Find where the given text appears and provide that cell's center as [x, y] coordinate. 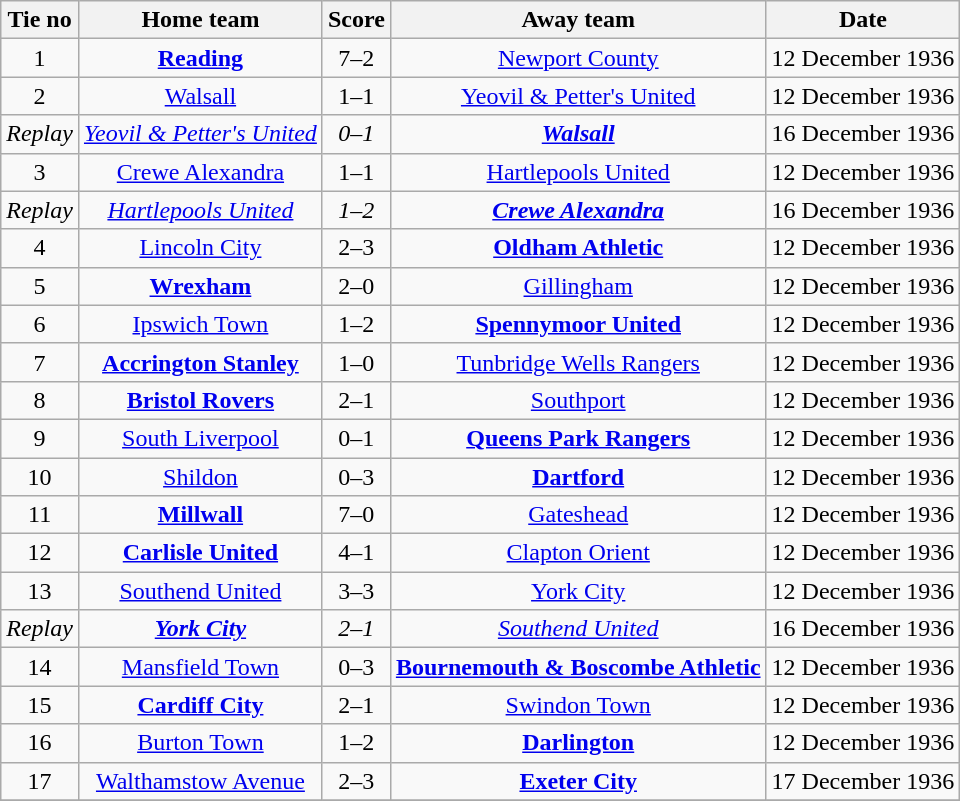
Walthamstow Avenue [200, 781]
6 [40, 324]
Shildon [200, 477]
Score [356, 20]
Tie no [40, 20]
Gateshead [578, 515]
Newport County [578, 58]
4 [40, 248]
Gillingham [578, 286]
South Liverpool [200, 438]
2 [40, 96]
Away team [578, 20]
1–0 [356, 362]
11 [40, 515]
1 [40, 58]
Lincoln City [200, 248]
Exeter City [578, 781]
3 [40, 172]
Swindon Town [578, 705]
Millwall [200, 515]
Ipswich Town [200, 324]
Queens Park Rangers [578, 438]
Oldham Athletic [578, 248]
9 [40, 438]
Bristol Rovers [200, 400]
Dartford [578, 477]
Bournemouth & Boscombe Athletic [578, 667]
8 [40, 400]
7–0 [356, 515]
13 [40, 591]
Mansfield Town [200, 667]
Darlington [578, 743]
Tunbridge Wells Rangers [578, 362]
Southport [578, 400]
Carlisle United [200, 553]
15 [40, 705]
Date [863, 20]
Clapton Orient [578, 553]
17 [40, 781]
16 [40, 743]
12 [40, 553]
17 December 1936 [863, 781]
Spennymoor United [578, 324]
Cardiff City [200, 705]
4–1 [356, 553]
3–3 [356, 591]
2–0 [356, 286]
10 [40, 477]
Wrexham [200, 286]
Accrington Stanley [200, 362]
Reading [200, 58]
5 [40, 286]
14 [40, 667]
Burton Town [200, 743]
7 [40, 362]
7–2 [356, 58]
Home team [200, 20]
